Scan for the cell matching the given text and deliver its [x, y] coordinate at center. 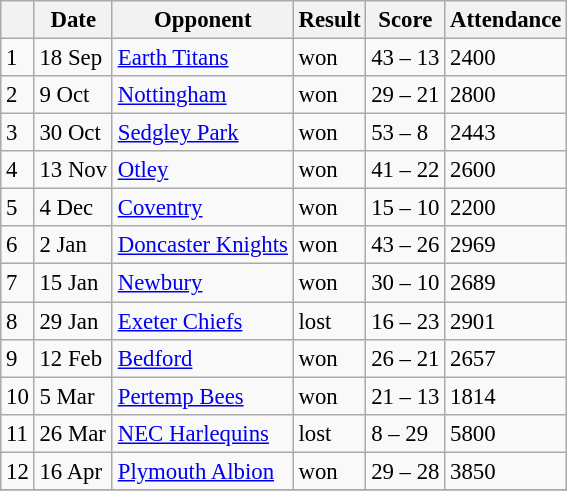
29 Jan [73, 321]
12 Feb [73, 358]
5 Mar [73, 396]
2969 [506, 245]
18 Sep [73, 58]
NEC Harlequins [202, 433]
43 – 26 [406, 245]
1814 [506, 396]
53 – 8 [406, 133]
Pertemp Bees [202, 396]
Doncaster Knights [202, 245]
2200 [506, 208]
16 Apr [73, 471]
Score [406, 20]
21 – 13 [406, 396]
5 [18, 208]
15 Jan [73, 283]
29 – 28 [406, 471]
Date [73, 20]
8 – 29 [406, 433]
7 [18, 283]
Nottingham [202, 95]
9 Oct [73, 95]
1 [18, 58]
4 Dec [73, 208]
3 [18, 133]
Otley [202, 170]
2800 [506, 95]
Earth Titans [202, 58]
Opponent [202, 20]
Newbury [202, 283]
30 Oct [73, 133]
9 [18, 358]
6 [18, 245]
2443 [506, 133]
29 – 21 [406, 95]
12 [18, 471]
2901 [506, 321]
Exeter Chiefs [202, 321]
43 – 13 [406, 58]
30 – 10 [406, 283]
Plymouth Albion [202, 471]
2689 [506, 283]
Result [330, 20]
Sedgley Park [202, 133]
2 Jan [73, 245]
13 Nov [73, 170]
2657 [506, 358]
8 [18, 321]
3850 [506, 471]
16 – 23 [406, 321]
4 [18, 170]
10 [18, 396]
5800 [506, 433]
15 – 10 [406, 208]
26 Mar [73, 433]
41 – 22 [406, 170]
2 [18, 95]
Coventry [202, 208]
26 – 21 [406, 358]
Bedford [202, 358]
2600 [506, 170]
Attendance [506, 20]
11 [18, 433]
2400 [506, 58]
